Find where the given text appears and provide that cell's center as [X, Y] coordinate. 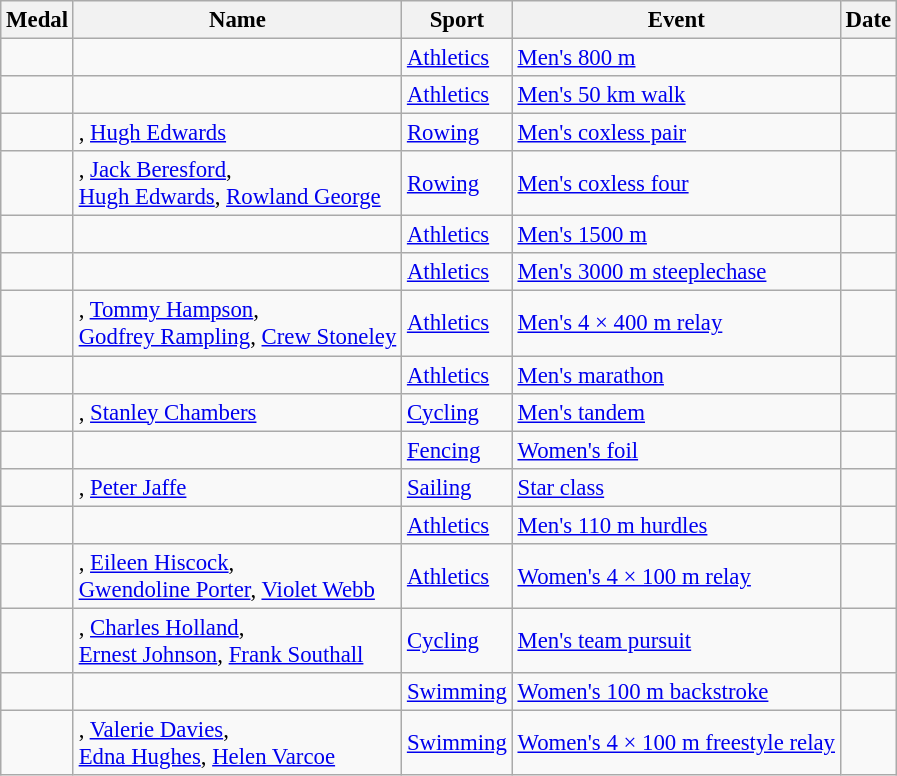
, Stanley Chambers [237, 412]
Women's foil [676, 450]
Men's 1500 m [676, 235]
Men's 800 m [676, 58]
Men's marathon [676, 375]
, Hugh Edwards [237, 133]
Medal [38, 20]
Sailing [458, 487]
Women's 100 m backstroke [676, 692]
Fencing [458, 450]
Sport [458, 20]
Men's team pursuit [676, 640]
Men's 4 × 400 m relay [676, 324]
Men's 3000 m steeplechase [676, 273]
Name [237, 20]
Men's 110 m hurdles [676, 525]
Men's tandem [676, 412]
, Charles Holland,Ernest Johnson, Frank Southall [237, 640]
Star class [676, 487]
Date [868, 20]
Women's 4 × 100 m freestyle relay [676, 742]
Event [676, 20]
, Valerie Davies,Edna Hughes, Helen Varcoe [237, 742]
, Peter Jaffe [237, 487]
, Eileen Hiscock,Gwendoline Porter, Violet Webb [237, 576]
Men's 50 km walk [676, 95]
, Jack Beresford,Hugh Edwards, Rowland George [237, 184]
, Tommy Hampson,Godfrey Rampling, Crew Stoneley [237, 324]
Men's coxless pair [676, 133]
Men's coxless four [676, 184]
Women's 4 × 100 m relay [676, 576]
